Return the (x, y) coordinate for the center point of the cell that contains the specified text.  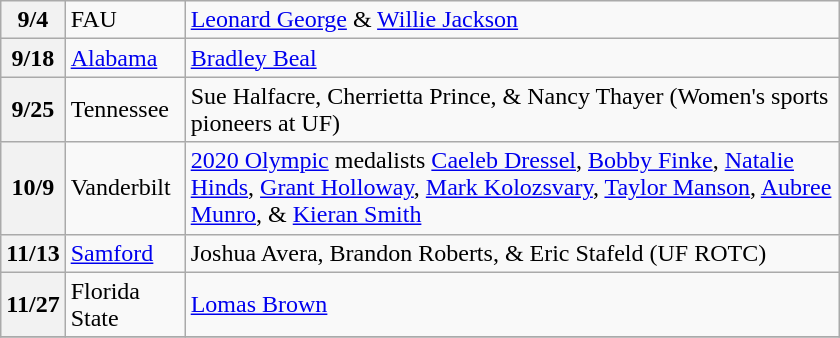
2020 Olympic medalists Caeleb Dressel, Bobby Finke, Natalie Hinds, Grant Holloway, Mark Kolozsvary, Taylor Manson, Aubree Munro, & Kieran Smith (512, 188)
Sue Halfacre, Cherrietta Prince, & Nancy Thayer (Women's sports pioneers at UF) (512, 110)
11/27 (33, 304)
Lomas Brown (512, 304)
Samford (125, 253)
9/25 (33, 110)
11/13 (33, 253)
FAU (125, 20)
Leonard George & Willie Jackson (512, 20)
9/4 (33, 20)
Tennessee (125, 110)
Vanderbilt (125, 188)
Joshua Avera, Brandon Roberts, & Eric Stafeld (UF ROTC) (512, 253)
Alabama (125, 58)
Bradley Beal (512, 58)
9/18 (33, 58)
Florida State (125, 304)
10/9 (33, 188)
